Search for the cell housing the specified text and yield its (x, y) center coordinate. 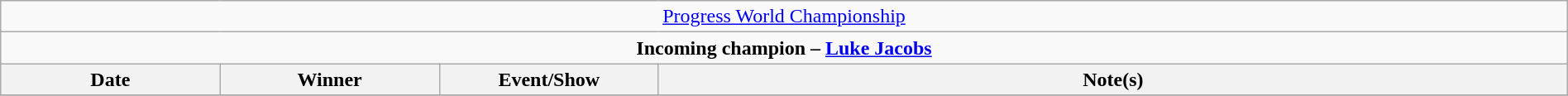
Winner (329, 79)
Note(s) (1113, 79)
Event/Show (549, 79)
Progress World Championship (784, 17)
Incoming champion – Luke Jacobs (784, 48)
Date (111, 79)
